Provide the (x, y) coordinate of the cell's center where the given text is located.  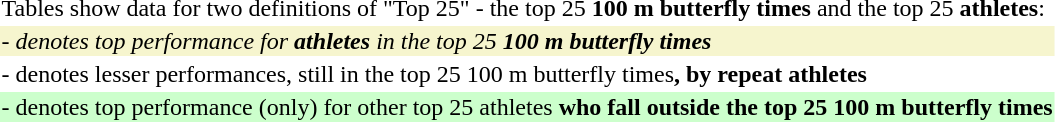
- denotes top performance for athletes in the top 25 100 m butterfly times (527, 41)
- denotes top performance (only) for other top 25 athletes who fall outside the top 25 100 m butterfly times (527, 107)
- denotes lesser performances, still in the top 25 100 m butterfly times, by repeat athletes (527, 74)
